Search for the cell housing the specified text and yield its (X, Y) center coordinate. 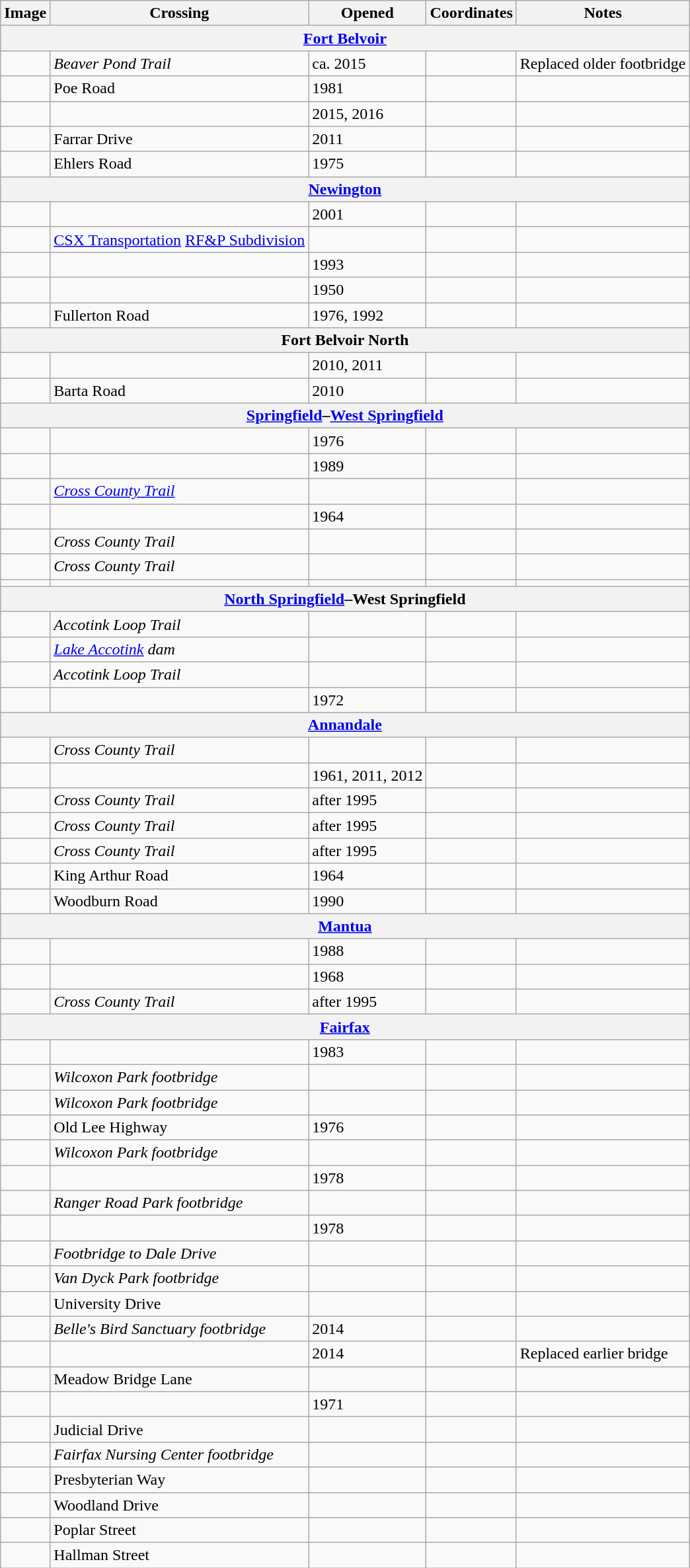
2010, 2011 (367, 366)
Footbridge to Dale Drive (180, 1253)
Annandale (345, 725)
Replaced earlier bridge (603, 1354)
Poplar Street (180, 1530)
1981 (367, 89)
Barta Road (180, 391)
University Drive (180, 1304)
Image (25, 13)
Judicial Drive (180, 1429)
Fairfax Nursing Center footbridge (180, 1454)
Notes (603, 13)
North Springfield–West Springfield (345, 599)
Presbyterian Way (180, 1479)
1976, 1992 (367, 315)
Belle's Bird Sanctuary footbridge (180, 1329)
Meadow Bridge Lane (180, 1379)
Poe Road (180, 89)
Ranger Road Park footbridge (180, 1203)
Coordinates (471, 13)
1990 (367, 901)
Lake Accotink dam (180, 649)
1989 (367, 466)
1950 (367, 290)
Woodland Drive (180, 1505)
Springfield–West Springfield (345, 416)
Replaced older footbridge (603, 63)
1993 (367, 264)
1961, 2011, 2012 (367, 775)
Crossing (180, 13)
2001 (367, 214)
Newington (345, 189)
Fairfax (345, 1027)
1968 (367, 976)
1975 (367, 164)
1972 (367, 700)
Van Dyck Park footbridge (180, 1278)
Fort Belvoir North (345, 340)
1988 (367, 951)
Old Lee Highway (180, 1128)
Woodburn Road (180, 901)
Farrar Drive (180, 139)
Beaver Pond Trail (180, 63)
Fullerton Road (180, 315)
2011 (367, 139)
Opened (367, 13)
1983 (367, 1052)
CSX Transportation RF&P Subdivision (180, 239)
2010 (367, 391)
1971 (367, 1404)
Hallman Street (180, 1555)
Fort Belvoir (345, 38)
Ehlers Road (180, 164)
King Arthur Road (180, 876)
Mantua (345, 926)
2015, 2016 (367, 114)
ca. 2015 (367, 63)
